Detect which cell encompasses the target text, then output its (x, y) center coordinate. 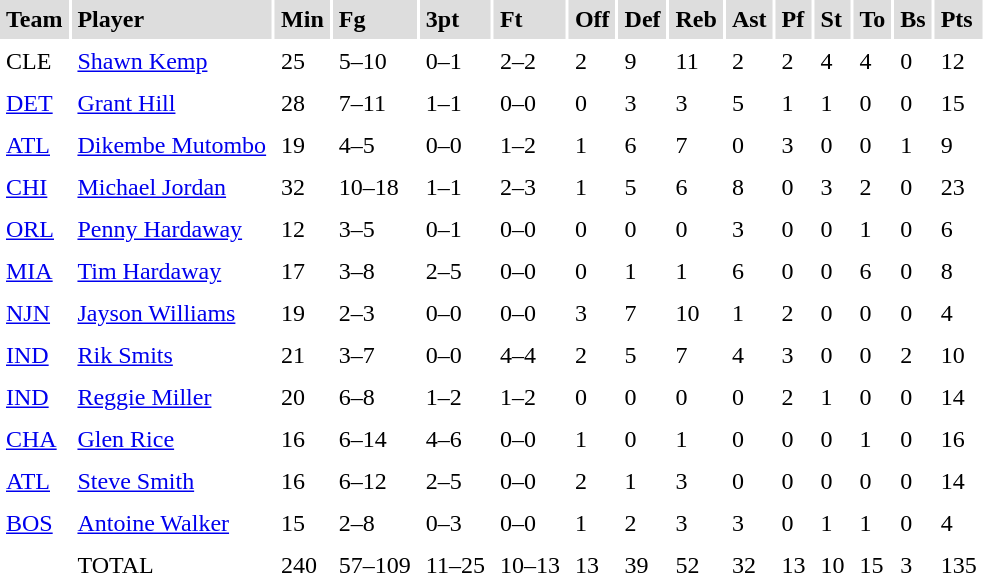
CHI (34, 188)
3–7 (375, 356)
Grant Hill (172, 104)
20 (302, 398)
Jayson Williams (172, 314)
MIA (34, 272)
3–8 (375, 272)
CHA (34, 440)
28 (302, 104)
St (833, 20)
Pts (959, 20)
Off (592, 20)
21 (302, 356)
Tim Hardaway (172, 272)
ORL (34, 230)
32 (302, 188)
6–14 (375, 440)
Steve Smith (172, 482)
Team (34, 20)
Player (172, 20)
CLE (34, 62)
Reggie Miller (172, 398)
Dikembe Mutombo (172, 146)
Min (302, 20)
Antoine Walker (172, 524)
Fg (375, 20)
Ast (750, 20)
4–4 (530, 356)
4–5 (375, 146)
Michael Jordan (172, 188)
6–8 (375, 398)
17 (302, 272)
NJN (34, 314)
Reb (696, 20)
To (873, 20)
4–6 (456, 440)
10–18 (375, 188)
11 (696, 62)
3–5 (375, 230)
2–2 (530, 62)
Penny Hardaway (172, 230)
Ft (530, 20)
2–8 (375, 524)
7–11 (375, 104)
Bs (912, 20)
BOS (34, 524)
Shawn Kemp (172, 62)
5–10 (375, 62)
DET (34, 104)
23 (959, 188)
Rik Smits (172, 356)
Def (643, 20)
3pt (456, 20)
Glen Rice (172, 440)
Pf (794, 20)
25 (302, 62)
0–3 (456, 524)
6–12 (375, 482)
